Locate the cell with the specified text and output its (x, y) center coordinate. 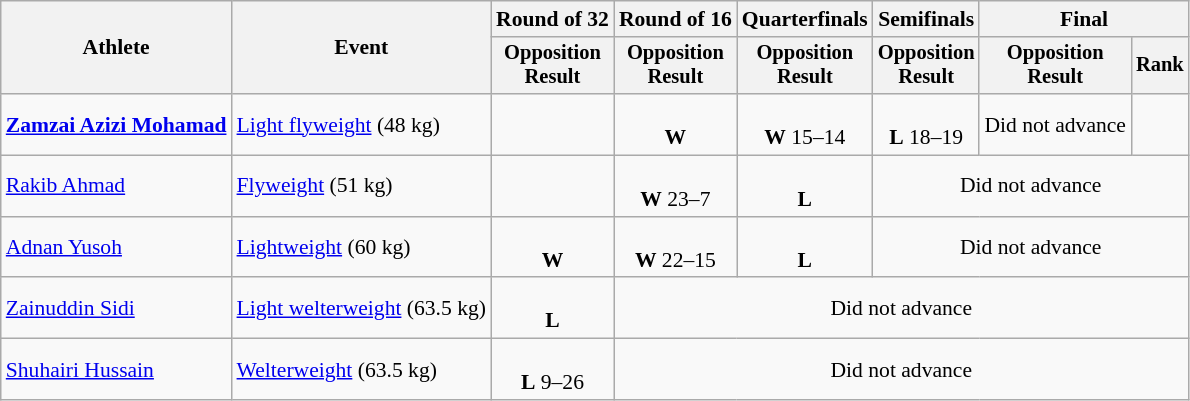
L 18–19 (926, 124)
Light welterweight (63.5 kg) (362, 308)
Shuhairi Hussain (116, 370)
L 9–26 (552, 370)
Quarterfinals (805, 19)
Flyweight (51 kg) (362, 186)
W 15–14 (805, 124)
Lightweight (60 kg) (362, 248)
Round of 32 (552, 19)
Semifinals (926, 19)
W 22–15 (676, 248)
Light flyweight (48 kg) (362, 124)
Rank (1160, 66)
W 23–7 (676, 186)
Zamzai Azizi Mohamad (116, 124)
Zainuddin Sidi (116, 308)
Rakib Ahmad (116, 186)
Welterweight (63.5 kg) (362, 370)
Round of 16 (676, 19)
Athlete (116, 48)
Adnan Yusoh (116, 248)
Final (1084, 19)
Event (362, 48)
